Output the [x, y] coordinate of the center of the cell containing the given text.  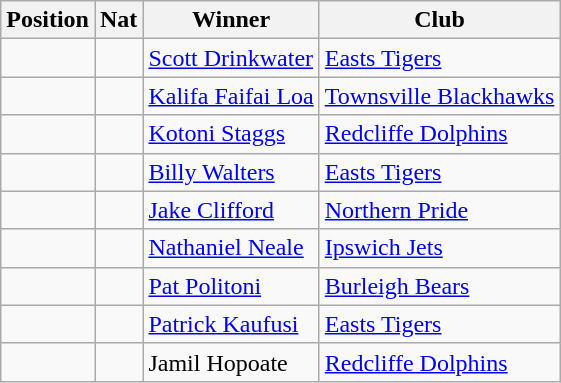
Kalifa Faifai Loa [231, 96]
Scott Drinkwater [231, 58]
Winner [231, 20]
Pat Politoni [231, 286]
Northern Pride [440, 210]
Kotoni Staggs [231, 134]
Jamil Hopoate [231, 362]
Club [440, 20]
Ipswich Jets [440, 248]
Townsville Blackhawks [440, 96]
Nat [118, 20]
Billy Walters [231, 172]
Burleigh Bears [440, 286]
Position [48, 20]
Jake Clifford [231, 210]
Nathaniel Neale [231, 248]
Patrick Kaufusi [231, 324]
